From the cell containing the given text, extract its center point as [x, y] coordinate. 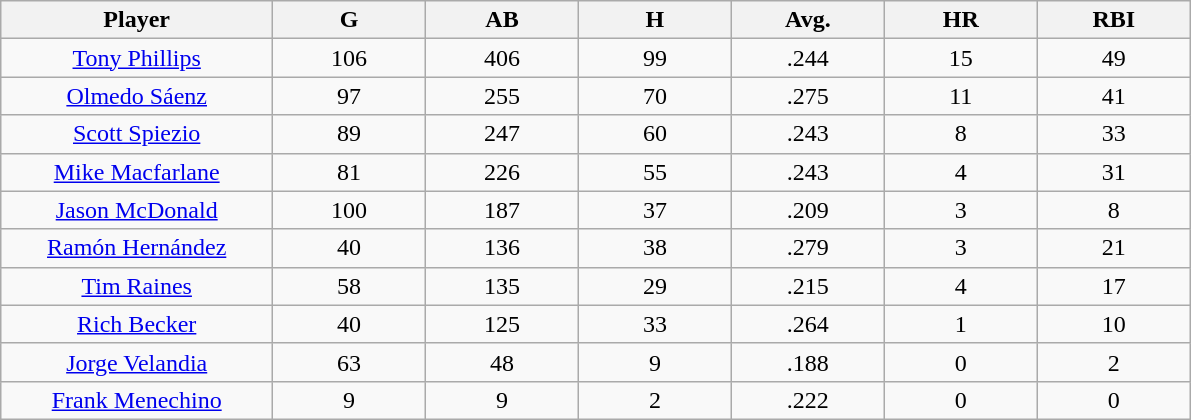
48 [502, 362]
55 [654, 172]
Avg. [808, 20]
11 [960, 96]
49 [1114, 58]
97 [350, 96]
H [654, 20]
Scott Spiezio [137, 134]
.222 [808, 400]
21 [1114, 248]
Olmedo Sáenz [137, 96]
37 [654, 210]
38 [654, 248]
58 [350, 286]
255 [502, 96]
226 [502, 172]
106 [350, 58]
.264 [808, 324]
60 [654, 134]
81 [350, 172]
63 [350, 362]
100 [350, 210]
247 [502, 134]
Frank Menechino [137, 400]
.188 [808, 362]
125 [502, 324]
135 [502, 286]
89 [350, 134]
G [350, 20]
29 [654, 286]
.244 [808, 58]
187 [502, 210]
15 [960, 58]
RBI [1114, 20]
136 [502, 248]
Jorge Velandia [137, 362]
Ramón Hernández [137, 248]
99 [654, 58]
.279 [808, 248]
Tim Raines [137, 286]
.275 [808, 96]
10 [1114, 324]
Rich Becker [137, 324]
Player [137, 20]
1 [960, 324]
406 [502, 58]
Mike Macfarlane [137, 172]
41 [1114, 96]
HR [960, 20]
.209 [808, 210]
Tony Phillips [137, 58]
70 [654, 96]
AB [502, 20]
31 [1114, 172]
Jason McDonald [137, 210]
17 [1114, 286]
.215 [808, 286]
